From the cell containing the given text, extract its center point as (X, Y) coordinate. 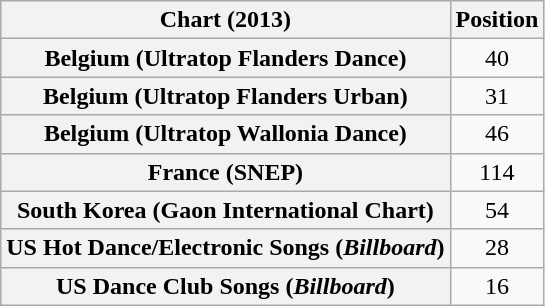
28 (497, 248)
US Hot Dance/Electronic Songs (Billboard) (226, 248)
Position (497, 20)
54 (497, 210)
Belgium (Ultratop Wallonia Dance) (226, 134)
Belgium (Ultratop Flanders Urban) (226, 96)
South Korea (Gaon International Chart) (226, 210)
US Dance Club Songs (Billboard) (226, 286)
40 (497, 58)
Belgium (Ultratop Flanders Dance) (226, 58)
46 (497, 134)
Chart (2013) (226, 20)
France (SNEP) (226, 172)
114 (497, 172)
16 (497, 286)
31 (497, 96)
